From the cell containing the given text, extract its center point as [x, y] coordinate. 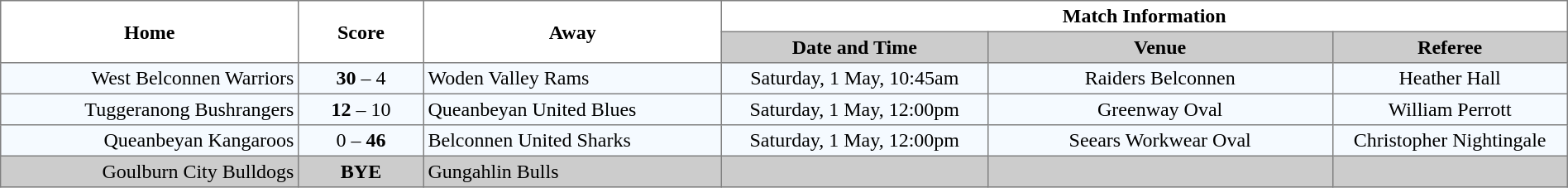
30 – 4 [361, 79]
Gungahlin Bulls [572, 171]
Venue [1159, 47]
Greenway Oval [1159, 109]
Heather Hall [1450, 79]
Belconnen United Sharks [572, 141]
Goulburn City Bulldogs [150, 171]
Date and Time [854, 47]
Raiders Belconnen [1159, 79]
Christopher Nightingale [1450, 141]
Score [361, 31]
BYE [361, 171]
Woden Valley Rams [572, 79]
12 – 10 [361, 109]
Referee [1450, 47]
West Belconnen Warriors [150, 79]
Seears Workwear Oval [1159, 141]
Tuggeranong Bushrangers [150, 109]
Queanbeyan United Blues [572, 109]
Queanbeyan Kangaroos [150, 141]
Away [572, 31]
0 – 46 [361, 141]
William Perrott [1450, 109]
Match Information [1145, 17]
Saturday, 1 May, 10:45am [854, 79]
Home [150, 31]
